For the text-containing cell, return its midpoint in (X, Y) coordinate format. 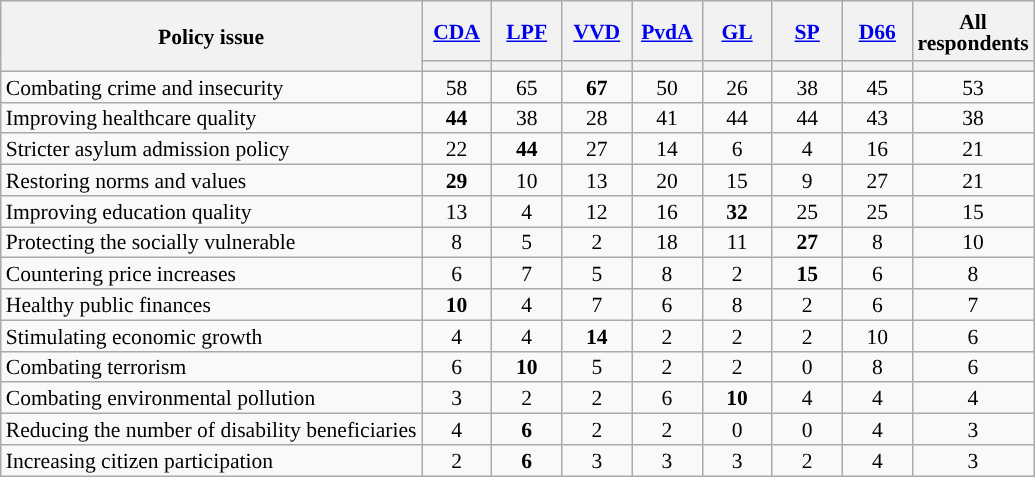
Protecting the socially vulnerable (212, 242)
20 (667, 180)
Restoring norms and values (212, 180)
Improving healthcare quality (212, 118)
45 (877, 86)
58 (457, 86)
41 (667, 118)
Increasing citizen participation (212, 460)
50 (667, 86)
Stimulating economic growth (212, 336)
18 (667, 242)
67 (597, 86)
D66 (877, 31)
53 (972, 86)
29 (457, 180)
65 (527, 86)
11 (737, 242)
28 (597, 118)
SP (807, 31)
Countering price increases (212, 274)
All respondents (972, 31)
32 (737, 212)
Combating environmental pollution (212, 398)
VVD (597, 31)
12 (597, 212)
Combating terrorism (212, 366)
GL (737, 31)
LPF (527, 31)
Stricter asylum admission policy (212, 150)
Improving education quality (212, 212)
PvdA (667, 31)
Combating crime and insecurity (212, 86)
9 (807, 180)
43 (877, 118)
Healthy public finances (212, 304)
CDA (457, 31)
22 (457, 150)
Reducing the number of disability beneficiaries (212, 430)
26 (737, 86)
Policy issue (212, 36)
